Identify which cell holds the provided text, then report its (X, Y) central coordinate. 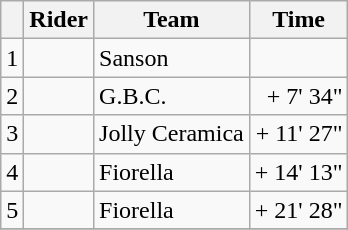
5 (12, 210)
G.B.C. (172, 96)
Rider (59, 20)
3 (12, 134)
Sanson (172, 58)
+ 7' 34" (298, 96)
2 (12, 96)
+ 11' 27" (298, 134)
+ 14' 13" (298, 172)
1 (12, 58)
Team (172, 20)
+ 21' 28" (298, 210)
Jolly Ceramica (172, 134)
Time (298, 20)
4 (12, 172)
